Detect which cell encompasses the target text, then output its (x, y) center coordinate. 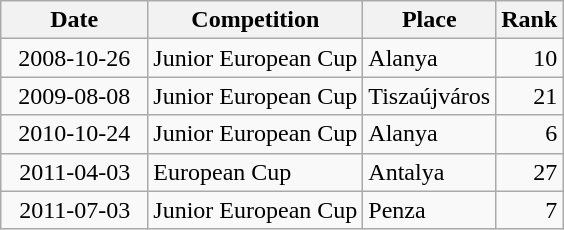
6 (530, 134)
7 (530, 210)
27 (530, 172)
21 (530, 96)
2011-04-03 (74, 172)
European Cup (256, 172)
2009-08-08 (74, 96)
Penza (430, 210)
Competition (256, 20)
Date (74, 20)
Antalya (430, 172)
2010-10-24 (74, 134)
Tiszaújváros (430, 96)
10 (530, 58)
Place (430, 20)
2011-07-03 (74, 210)
Rank (530, 20)
2008-10-26 (74, 58)
